Pinpoint the cell where the given text exists, returning its (x, y) midpoint coordinate. 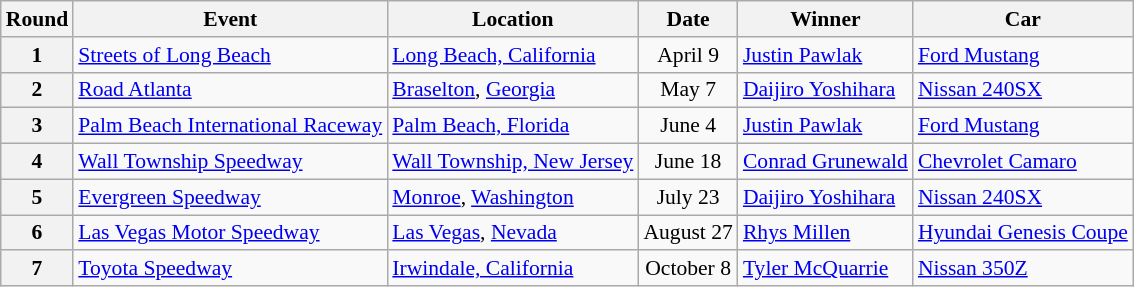
3 (38, 126)
Round (38, 19)
Evergreen Speedway (230, 197)
4 (38, 162)
Location (512, 19)
Tyler McQuarrie (826, 269)
Monroe, Washington (512, 197)
July 23 (688, 197)
Long Beach, California (512, 55)
7 (38, 269)
Chevrolet Camaro (1023, 162)
Date (688, 19)
5 (38, 197)
Palm Beach International Raceway (230, 126)
2 (38, 90)
6 (38, 233)
Nissan 350Z (1023, 269)
Streets of Long Beach (230, 55)
May 7 (688, 90)
October 8 (688, 269)
June 4 (688, 126)
Rhys Millen (826, 233)
1 (38, 55)
Road Atlanta (230, 90)
Palm Beach, Florida (512, 126)
Braselton, Georgia (512, 90)
Conrad Grunewald (826, 162)
June 18 (688, 162)
Wall Township Speedway (230, 162)
Event (230, 19)
Car (1023, 19)
August 27 (688, 233)
April 9 (688, 55)
Irwindale, California (512, 269)
Wall Township, New Jersey (512, 162)
Hyundai Genesis Coupe (1023, 233)
Las Vegas, Nevada (512, 233)
Las Vegas Motor Speedway (230, 233)
Winner (826, 19)
Toyota Speedway (230, 269)
